From the cell containing the given text, extract its center point as (X, Y) coordinate. 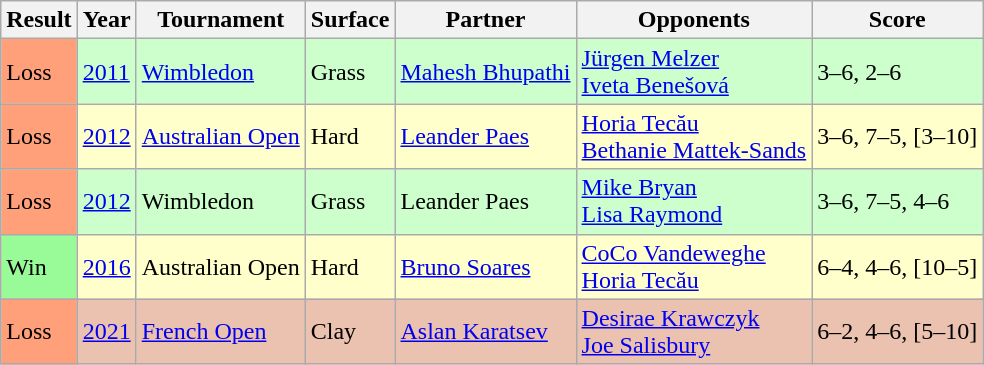
Mike Bryan Lisa Raymond (694, 202)
Partner (486, 20)
6–2, 4–6, [5–10] (898, 332)
Bruno Soares (486, 266)
6–4, 4–6, [10–5] (898, 266)
2016 (106, 266)
3–6, 7–5, 4–6 (898, 202)
Horia Tecău Bethanie Mattek-Sands (694, 136)
Aslan Karatsev (486, 332)
Score (898, 20)
3–6, 7–5, [3–10] (898, 136)
CoCo Vandeweghe Horia Tecău (694, 266)
Jürgen Melzer Iveta Benešová (694, 72)
2021 (106, 332)
Mahesh Bhupathi (486, 72)
Win (39, 266)
Tournament (220, 20)
Surface (350, 20)
3–6, 2–6 (898, 72)
French Open (220, 332)
Clay (350, 332)
Desirae Krawczyk Joe Salisbury (694, 332)
2011 (106, 72)
Result (39, 20)
Year (106, 20)
Opponents (694, 20)
